Return the [x, y] coordinate for the center point of the cell that contains the specified text.  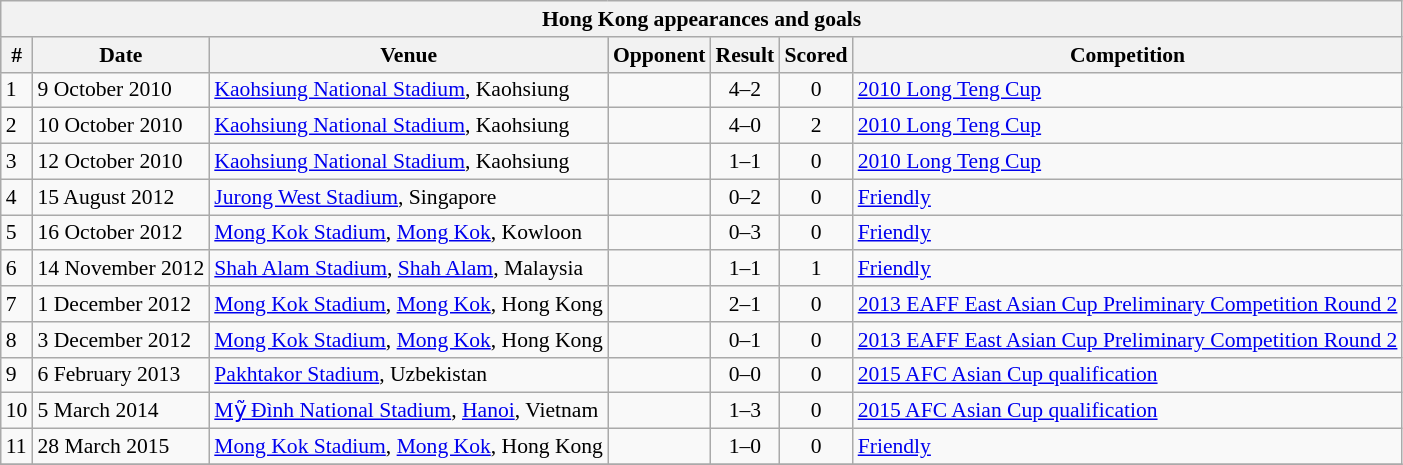
Date [120, 55]
5 March 2014 [120, 411]
Jurong West Stadium, Singapore [408, 197]
10 [17, 411]
6 [17, 269]
Mỹ Đình National Stadium, Hanoi, Vietnam [408, 411]
4 [17, 197]
12 October 2010 [120, 162]
7 [17, 304]
15 August 2012 [120, 197]
9 [17, 375]
# [17, 55]
16 October 2012 [120, 233]
Pakhtakor Stadium, Uzbekistan [408, 375]
14 November 2012 [120, 269]
3 December 2012 [120, 340]
1 December 2012 [120, 304]
2–1 [744, 304]
1–3 [744, 411]
4–0 [744, 126]
Competition [1128, 55]
Opponent [660, 55]
1–0 [744, 447]
Venue [408, 55]
0–2 [744, 197]
0–3 [744, 233]
3 [17, 162]
10 October 2010 [120, 126]
9 October 2010 [120, 90]
Shah Alam Stadium, Shah Alam, Malaysia [408, 269]
0–0 [744, 375]
5 [17, 233]
6 February 2013 [120, 375]
28 March 2015 [120, 447]
Result [744, 55]
Scored [816, 55]
Hong Kong appearances and goals [702, 19]
11 [17, 447]
Mong Kok Stadium, Mong Kok, Kowloon [408, 233]
8 [17, 340]
0–1 [744, 340]
4–2 [744, 90]
